Provide the [x, y] coordinate of the cell's center where the given text is located.  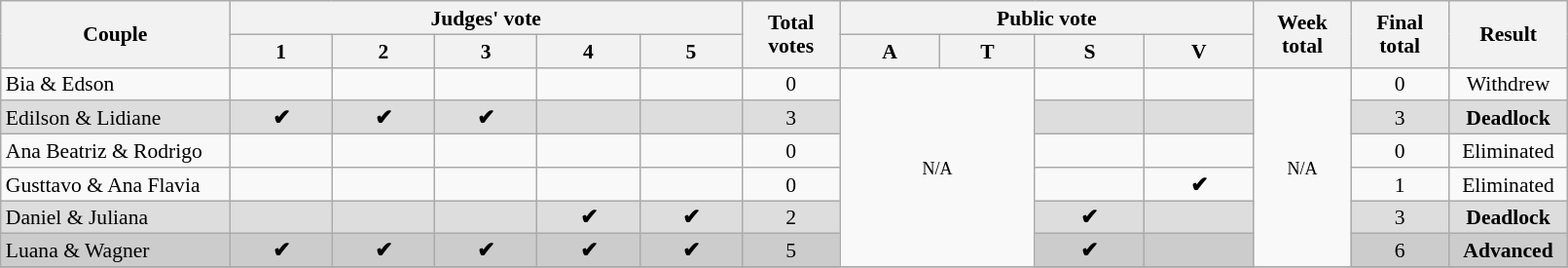
Gusttavo & Ana Flavia [115, 184]
Withdrew [1509, 84]
A [890, 51]
Edilson & Lidiane [115, 118]
Public vote [1047, 18]
Daniel & Juliana [115, 217]
V [1199, 51]
Ana Beatriz & Rodrigo [115, 151]
6 [1400, 250]
S [1089, 51]
Judges' vote [487, 18]
Final total [1400, 34]
Total votes [791, 34]
4 [588, 51]
Result [1509, 34]
Week total [1302, 34]
Advanced [1509, 250]
Bia & Edson [115, 84]
Couple [115, 34]
Luana & Wagner [115, 250]
T [987, 51]
